Provide the (X, Y) coordinate of the cell's center where the given text is located.  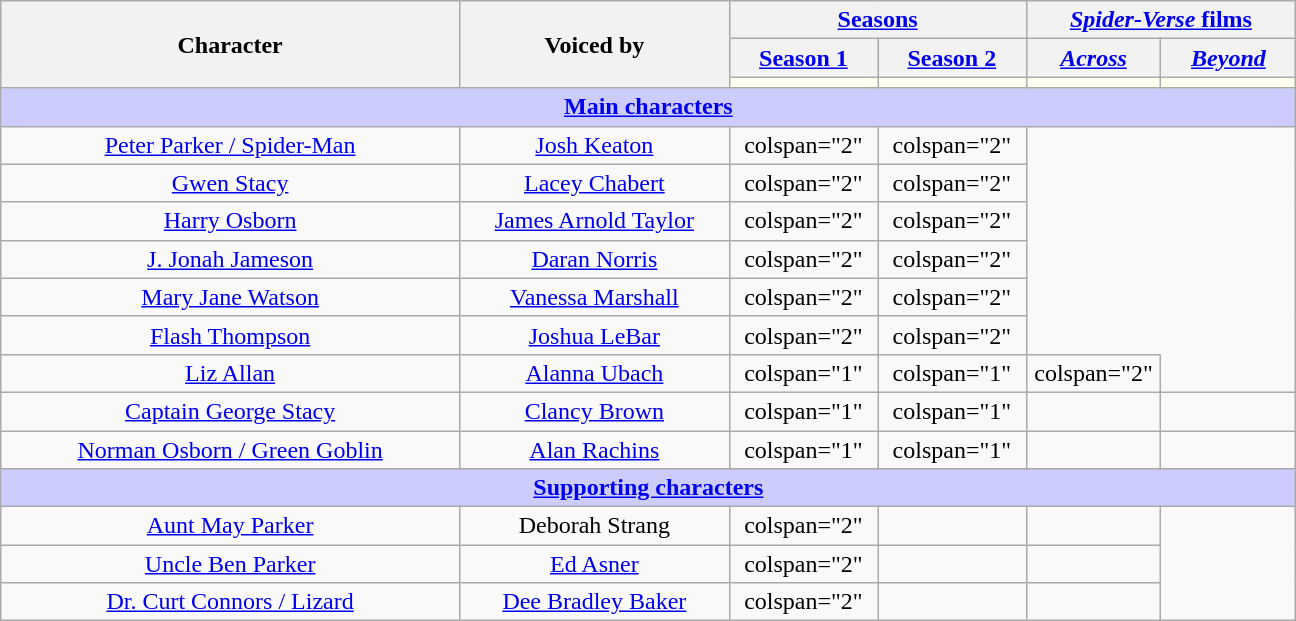
Mary Jane Watson (230, 297)
Gwen Stacy (230, 183)
Uncle Ben Parker (230, 564)
Norman Osborn / Green Goblin (230, 449)
Dr. Curt Connors / Lizard (230, 602)
Voiced by (594, 44)
Beyond (1228, 58)
Season 1 (803, 58)
J. Jonah Jameson (230, 259)
Spider-Verse films (1161, 20)
James Arnold Taylor (594, 221)
Supporting characters (648, 488)
Flash Thompson (230, 335)
Clancy Brown (594, 411)
Vanessa Marshall (594, 297)
Daran Norris (594, 259)
Liz Allan (230, 373)
Character (230, 44)
Alan Rachins (594, 449)
Alanna Ubach (594, 373)
Captain George Stacy (230, 411)
Peter Parker / Spider-Man (230, 145)
Across (1094, 58)
Aunt May Parker (230, 526)
Harry Osborn (230, 221)
Seasons (878, 20)
Lacey Chabert (594, 183)
Dee Bradley Baker (594, 602)
Season 2 (952, 58)
Joshua LeBar (594, 335)
Deborah Strang (594, 526)
Josh Keaton (594, 145)
Ed Asner (594, 564)
Main characters (648, 107)
